For the text-containing cell, return its midpoint in [X, Y] coordinate format. 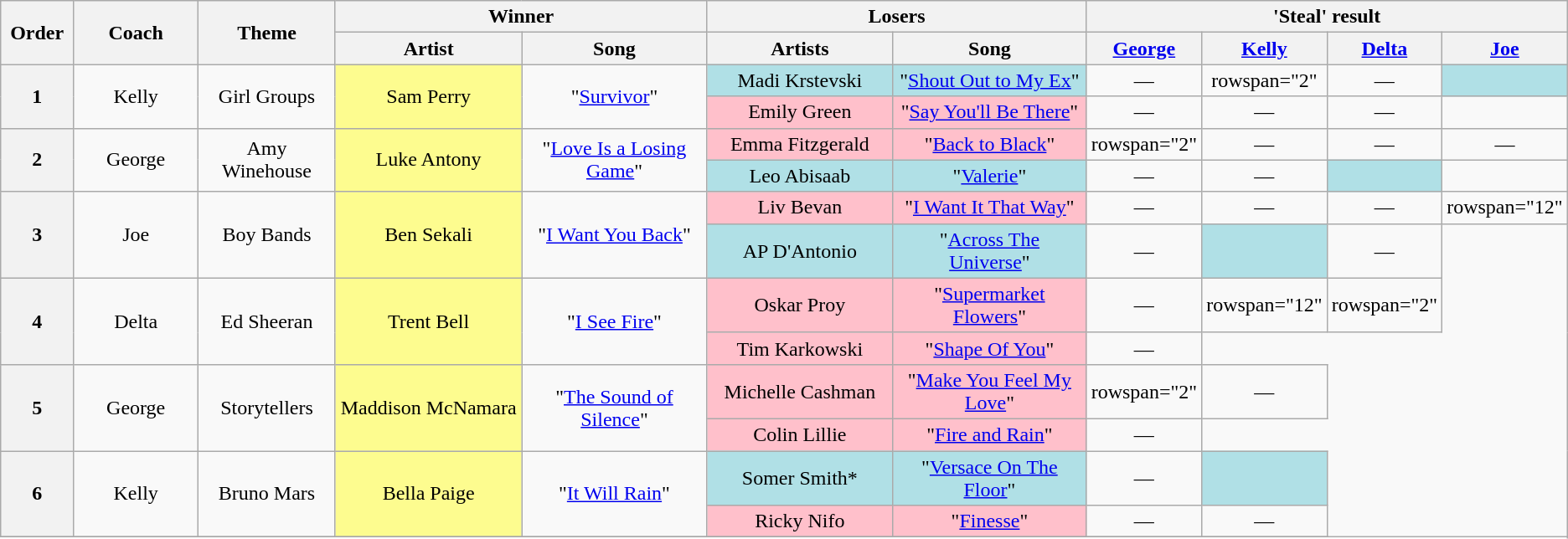
Sam Perry [429, 96]
Coach [136, 33]
5 [37, 407]
Amy Winehouse [267, 160]
Oskar Proy [800, 305]
Ricky Nifo [800, 521]
"Across The Universe" [990, 251]
"Shape Of You" [990, 348]
Emma Fitzgerald [800, 144]
'Steal' result [1327, 17]
Boy Bands [267, 234]
Ed Sheeran [267, 321]
2 [37, 160]
"Survivor" [615, 96]
Losers [896, 17]
Bella Paige [429, 494]
"Valerie" [990, 176]
"Love Is a Losing Game" [615, 160]
Tim Karkowski [800, 348]
"Say You'll Be There" [990, 112]
Artists [800, 49]
Liv Bevan [800, 208]
1 [37, 96]
"Back to Black" [990, 144]
Michelle Cashman [800, 392]
Luke Antony [429, 160]
"I Want You Back" [615, 234]
Artist [429, 49]
Theme [267, 33]
Somer Smith* [800, 477]
"Versace On The Floor" [990, 477]
Emily Green [800, 112]
6 [37, 494]
Trent Bell [429, 321]
Order [37, 33]
"It Will Rain" [615, 494]
Winner [521, 17]
Ben Sekali [429, 234]
"Make You Feel My Love" [990, 392]
"Shout Out to My Ex" [990, 80]
"The Sound of Silence" [615, 407]
Bruno Mars [267, 494]
Madi Krstevski [800, 80]
3 [37, 234]
"Supermarket Flowers" [990, 305]
Girl Groups [267, 96]
"I Want It That Way" [990, 208]
"Fire and Rain" [990, 434]
4 [37, 321]
Storytellers [267, 407]
Leo Abisaab [800, 176]
"Finesse" [990, 521]
"I See Fire" [615, 321]
Maddison McNamara [429, 407]
AP D'Antonio [800, 251]
Colin Lillie [800, 434]
